Find where the given text appears and provide that cell's center as [x, y] coordinate. 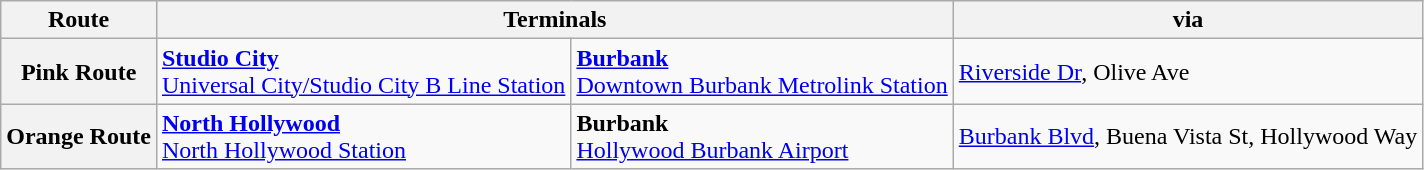
North Hollywood North Hollywood Station [363, 136]
Studio City Universal City/Studio City B Line Station [363, 72]
Orange Route [79, 136]
Pink Route [79, 72]
Burbank Hollywood Burbank Airport [762, 136]
Burbank Blvd, Buena Vista St, Hollywood Way [1188, 136]
Riverside Dr, Olive Ave [1188, 72]
Route [79, 20]
Terminals [554, 20]
via [1188, 20]
Burbank Downtown Burbank Metrolink Station [762, 72]
